Identify which cell holds the provided text, then report its [x, y] central coordinate. 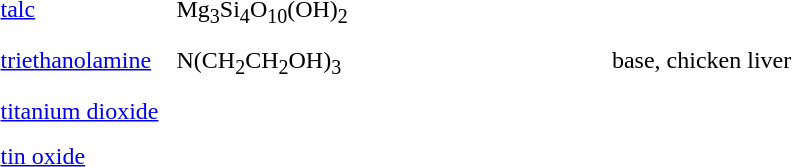
N(CH2CH2OH)3 [385, 63]
